Return (X, Y) of the center of cell containing provided text 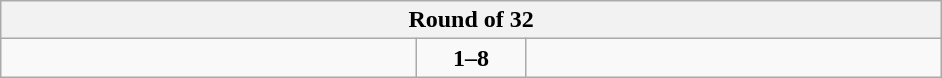
1–8 (472, 58)
Round of 32 (472, 20)
